Capture the cell that displays the provided text and extract its [x, y] central coordinate. 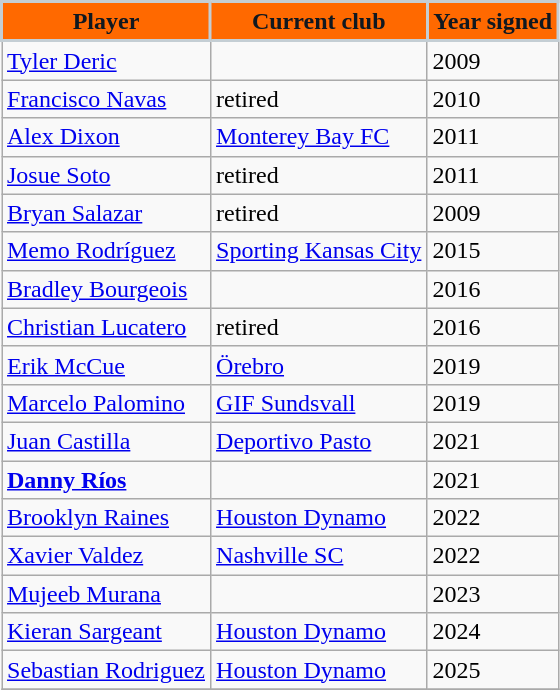
Xavier Valdez [106, 556]
Bryan Salazar [106, 213]
2025 [492, 670]
Year signed [492, 22]
Nashville SC [319, 556]
Mujeeb Murana [106, 594]
Monterey Bay FC [319, 137]
Marcelo Palomino [106, 403]
Danny Ríos [106, 479]
Tyler Deric [106, 60]
Kieran Sargeant [106, 632]
2023 [492, 594]
Bradley Bourgeois [106, 289]
Sebastian Rodriguez [106, 670]
2010 [492, 99]
Francisco Navas [106, 99]
Alex Dixon [106, 137]
Josue Soto [106, 175]
Örebro [319, 365]
Erik McCue [106, 365]
Deportivo Pasto [319, 441]
2024 [492, 632]
Sporting Kansas City [319, 251]
Current club [319, 22]
Juan Castilla [106, 441]
GIF Sundsvall [319, 403]
Memo Rodríguez [106, 251]
Brooklyn Raines [106, 518]
Christian Lucatero [106, 327]
Player [106, 22]
2015 [492, 251]
